Find where the given text appears and provide that cell's center as (X, Y) coordinate. 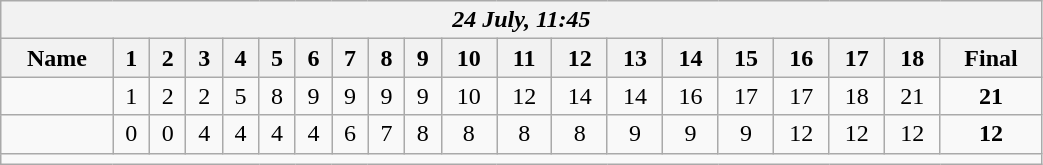
24 July, 11:45 (522, 20)
Name (57, 58)
15 (746, 58)
Final (991, 58)
3 (204, 58)
13 (634, 58)
11 (524, 58)
